Output the (x, y) coordinate of the center of the cell containing the given text.  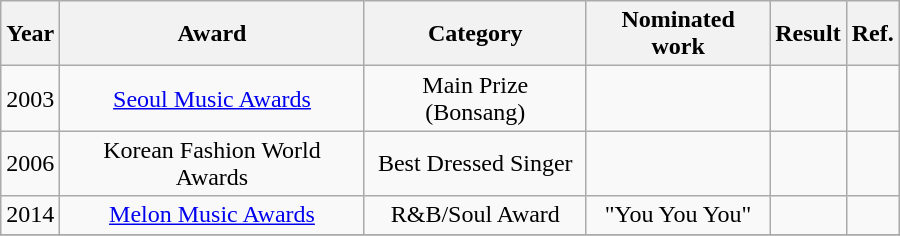
Melon Music Awards (212, 215)
Nominated work (678, 34)
Korean Fashion World Awards (212, 164)
Main Prize (Bonsang) (475, 98)
Ref. (872, 34)
Result (808, 34)
2014 (30, 215)
Category (475, 34)
2006 (30, 164)
2003 (30, 98)
Seoul Music Awards (212, 98)
"You You You" (678, 215)
R&B/Soul Award (475, 215)
Award (212, 34)
Year (30, 34)
Best Dressed Singer (475, 164)
